Return (X, Y) of the center of cell containing provided text 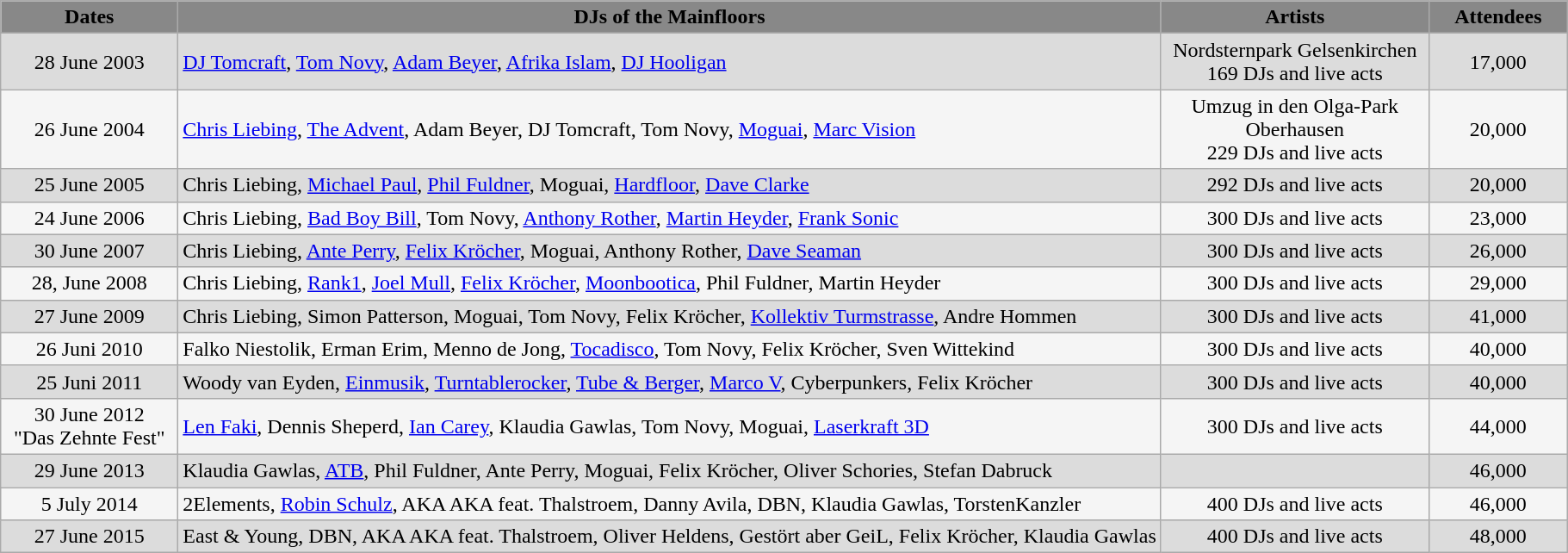
28 June 2003 (90, 62)
2Elements, Robin Schulz, AKA AKA feat. Thalstroem, Danny Avila, DBN, Klaudia Gawlas, TorstenKanzler (670, 504)
Nordsternpark Gelsenkirchen169 DJs and live acts (1295, 62)
Len Faki, Dennis Sheperd, Ian Carey, Klaudia Gawlas, Tom Novy, Moguai, Laserkraft 3D (670, 426)
Dates (90, 17)
25 June 2005 (90, 185)
Artists (1295, 17)
Klaudia Gawlas, ATB, Phil Fuldner, Ante Perry, Moguai, Felix Kröcher, Oliver Schories, Stefan Dabruck (670, 470)
25 Juni 2011 (90, 382)
Chris Liebing, Bad Boy Bill, Tom Novy, Anthony Rother, Martin Heyder, Frank Sonic (670, 218)
Attendees (1498, 17)
26 June 2004 (90, 129)
DJ Tomcraft, Tom Novy, Adam Beyer, Afrika Islam, DJ Hooligan (670, 62)
Chris Liebing, The Advent, Adam Beyer, DJ Tomcraft, Tom Novy, Moguai, Marc Vision (670, 129)
17,000 (1498, 62)
27 June 2009 (90, 316)
5 July 2014 (90, 504)
Umzug in den Olga-Park Oberhausen229 DJs and live acts (1295, 129)
24 June 2006 (90, 218)
29 June 2013 (90, 470)
27 June 2015 (90, 537)
23,000 (1498, 218)
Falko Niestolik, Erman Erim, Menno de Jong, Tocadisco, Tom Novy, Felix Kröcher, Sven Wittekind (670, 349)
30 June 2012"Das Zehnte Fest" (90, 426)
East & Young, DBN, AKA AKA feat. Thalstroem, Oliver Heldens, Gestört aber GeiL, Felix Kröcher, Klaudia Gawlas (670, 537)
29,000 (1498, 283)
41,000 (1498, 316)
48,000 (1498, 537)
DJs of the Mainfloors (670, 17)
44,000 (1498, 426)
Chris Liebing, Simon Patterson, Moguai, Tom Novy, Felix Kröcher, Kollektiv Turmstrasse, Andre Hommen (670, 316)
26 Juni 2010 (90, 349)
Chris Liebing, Ante Perry, Felix Kröcher, Moguai, Anthony Rother, Dave Seaman (670, 251)
28, June 2008 (90, 283)
30 June 2007 (90, 251)
292 DJs and live acts (1295, 185)
Chris Liebing, Rank1, Joel Mull, Felix Kröcher, Moonbootica, Phil Fuldner, Martin Heyder (670, 283)
Chris Liebing, Michael Paul, Phil Fuldner, Moguai, Hardfloor, Dave Clarke (670, 185)
Woody van Eyden, Einmusik, Turntablerocker, Tube & Berger, Marco V, Cyberpunkers, Felix Kröcher (670, 382)
26,000 (1498, 251)
